For the text-containing cell, return its midpoint in [X, Y] coordinate format. 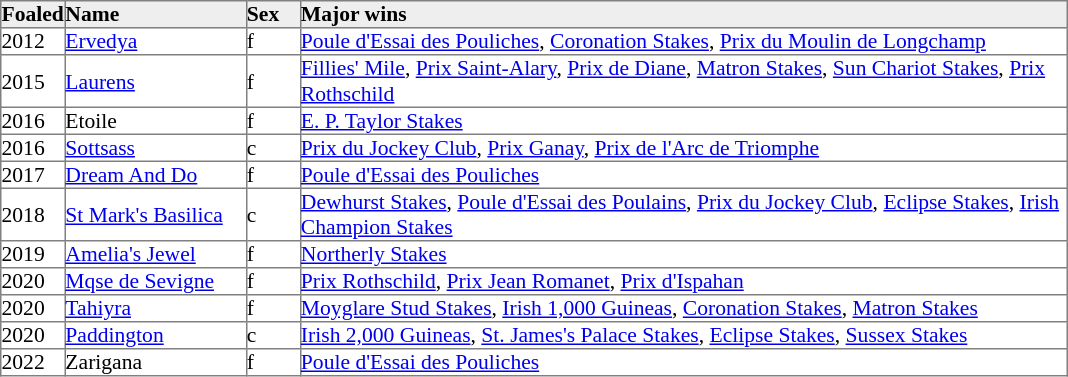
Name [156, 14]
2015 [33, 81]
Poule d'Essai des Pouliches, Coronation Stakes, Prix du Moulin de Longchamp [683, 42]
2018 [33, 214]
Etoile [156, 120]
2022 [33, 362]
Northerly Stakes [683, 254]
E. P. Taylor Stakes [683, 120]
Prix Rothschild, Prix Jean Romanet, Prix d'Ispahan [683, 282]
Ervedya [156, 42]
Laurens [156, 81]
Sottsass [156, 148]
Dewhurst Stakes, Poule d'Essai des Poulains, Prix du Jockey Club, Eclipse Stakes, Irish Champion Stakes [683, 214]
Irish 2,000 Guineas, St. James's Palace Stakes, Eclipse Stakes, Sussex Stakes [683, 336]
Prix du Jockey Club, Prix Ganay, Prix de l'Arc de Triomphe [683, 148]
Paddington [156, 336]
Tahiyra [156, 308]
2017 [33, 174]
Major wins [683, 14]
Dream And Do [156, 174]
2012 [33, 42]
St Mark's Basilica [156, 214]
Mqse de Sevigne [156, 282]
Amelia's Jewel [156, 254]
Fillies' Mile, Prix Saint-Alary, Prix de Diane, Matron Stakes, Sun Chariot Stakes, Prix Rothschild [683, 81]
Foaled [33, 14]
2019 [33, 254]
Sex [273, 14]
Zarigana [156, 362]
Moyglare Stud Stakes, Irish 1,000 Guineas, Coronation Stakes, Matron Stakes [683, 308]
